Output the (x, y) coordinate of the center of the cell containing the given text.  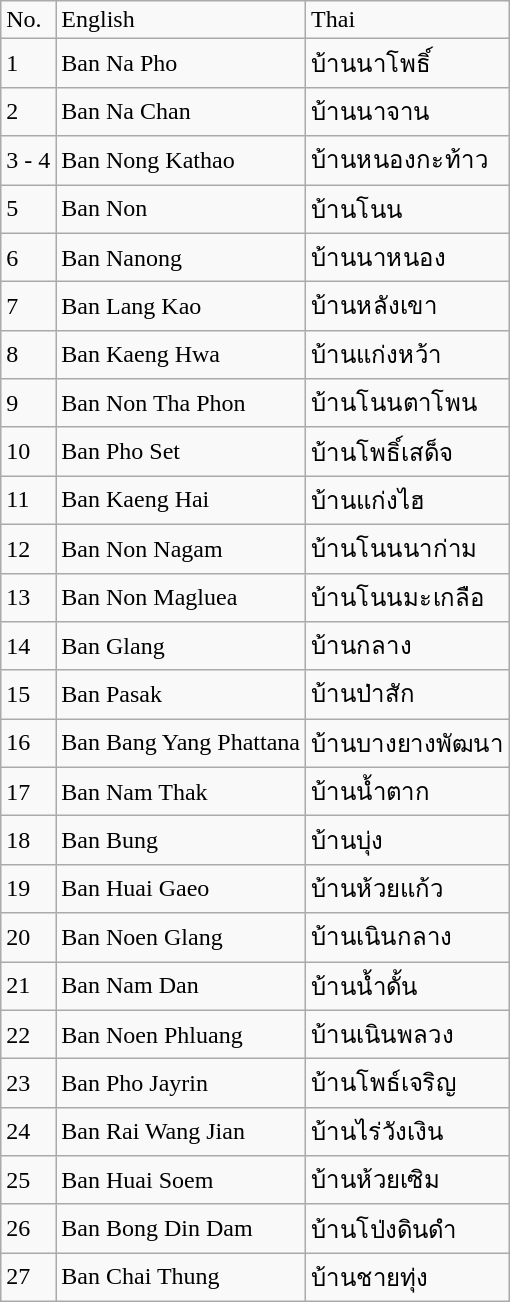
14 (28, 646)
Ban Noen Glang (181, 938)
Ban Huai Soem (181, 1180)
บ้านบุ่ง (408, 840)
บ้านบางยางพัฒนา (408, 744)
16 (28, 744)
Ban Na Pho (181, 64)
บ้านโนนตาโพน (408, 404)
9 (28, 404)
22 (28, 1034)
บ้านโนนนาก่าม (408, 548)
19 (28, 888)
บ้านโพธิ์เสด็จ (408, 452)
5 (28, 208)
6 (28, 258)
Ban Pho Set (181, 452)
2 (28, 112)
บ้านโนน (408, 208)
Ban Noen Phluang (181, 1034)
Ban Lang Kao (181, 306)
Ban Nanong (181, 258)
7 (28, 306)
Ban Kaeng Hwa (181, 354)
บ้านโนนมะเกลือ (408, 598)
บ้านห้วยแก้ว (408, 888)
บ้านห้วยเซิม (408, 1180)
Ban Glang (181, 646)
23 (28, 1084)
บ้านเนินพลวง (408, 1034)
บ้านโป่งดินดำ (408, 1228)
Thai (408, 20)
บ้านแก่งหว้า (408, 354)
Ban Non Tha Phon (181, 404)
26 (28, 1228)
Ban Nam Thak (181, 792)
บ้านโพธ์เจริญ (408, 1084)
Ban Na Chan (181, 112)
Ban Non Magluea (181, 598)
Ban Kaeng Hai (181, 500)
บ้านหลังเขา (408, 306)
No. (28, 20)
บ้านหนองกะท้าว (408, 160)
บ้านนาจาน (408, 112)
Ban Rai Wang Jian (181, 1132)
27 (28, 1278)
Ban Nam Dan (181, 986)
บ้านแก่งไฮ (408, 500)
บ้านนาหนอง (408, 258)
10 (28, 452)
12 (28, 548)
15 (28, 694)
Ban Bung (181, 840)
20 (28, 938)
8 (28, 354)
11 (28, 500)
Ban Chai Thung (181, 1278)
Ban Huai Gaeo (181, 888)
Ban Nong Kathao (181, 160)
Ban Non (181, 208)
Ban Bong Din Dam (181, 1228)
21 (28, 986)
บ้านป่าสัก (408, 694)
English (181, 20)
17 (28, 792)
24 (28, 1132)
บ้านน้ำตาก (408, 792)
25 (28, 1180)
Ban Pho Jayrin (181, 1084)
3 - 4 (28, 160)
18 (28, 840)
13 (28, 598)
บ้านกลาง (408, 646)
Ban Pasak (181, 694)
บ้านชายทุ่ง (408, 1278)
บ้านเนินกลาง (408, 938)
บ้านนาโพธิ์ (408, 64)
บ้านไร่วังเงิน (408, 1132)
Ban Bang Yang Phattana (181, 744)
บ้านน้ำดั้น (408, 986)
1 (28, 64)
Ban Non Nagam (181, 548)
